Capture the cell that displays the provided text and extract its (x, y) central coordinate. 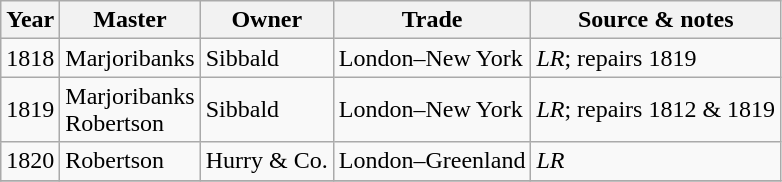
1819 (30, 110)
Source & notes (656, 20)
Marjoribanks (130, 58)
Hurry & Co. (266, 161)
LR; repairs 1819 (656, 58)
Trade (432, 20)
MarjoribanksRobertson (130, 110)
1818 (30, 58)
LR (656, 161)
London–Greenland (432, 161)
LR; repairs 1812 & 1819 (656, 110)
Owner (266, 20)
1820 (30, 161)
Master (130, 20)
Robertson (130, 161)
Year (30, 20)
